Detect which cell encompasses the target text, then output its [x, y] center coordinate. 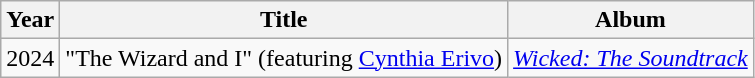
Album [631, 20]
"The Wizard and I" (featuring Cynthia Erivo) [284, 58]
Year [30, 20]
Title [284, 20]
2024 [30, 58]
Wicked: The Soundtrack [631, 58]
